Find where the given text appears and provide that cell's center as (x, y) coordinate. 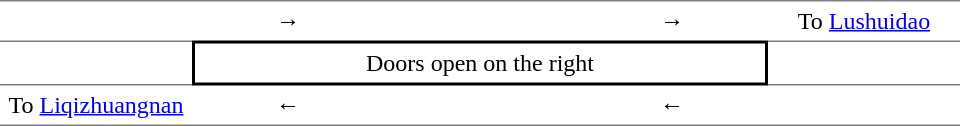
To Liqizhuangnan (96, 106)
Doors open on the right (480, 62)
To Lushuidao (864, 20)
